Extract the [x, y] coordinate from the center of the cell holding the provided text.  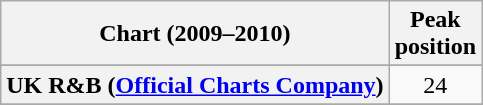
24 [435, 85]
Chart (2009–2010) [195, 34]
Peakposition [435, 34]
UK R&B (Official Charts Company) [195, 85]
